Pinpoint the cell where the given text exists, returning its [x, y] midpoint coordinate. 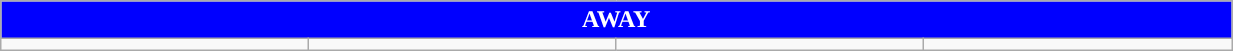
AWAY [616, 20]
